Find where the given text appears and provide that cell's center as (x, y) coordinate. 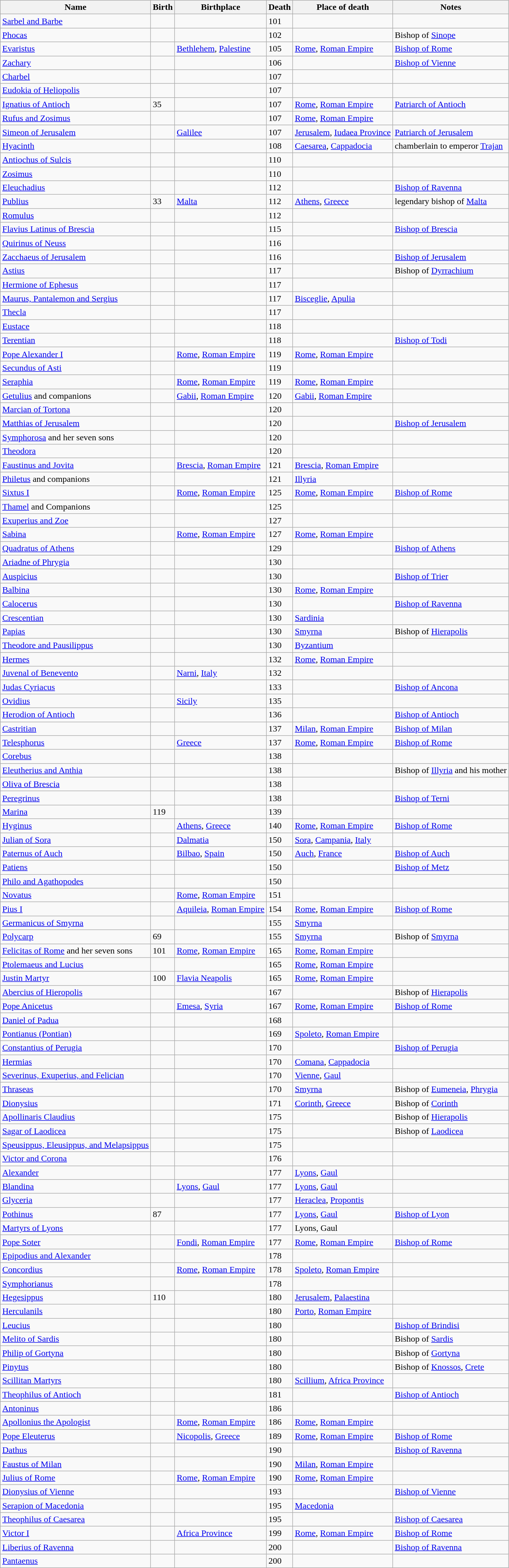
108 (279, 146)
Hegesippus (76, 1298)
Byzantium (343, 645)
Felicitas of Rome and her seven sons (76, 951)
151 (279, 895)
Ariadne of Phrygia (76, 562)
Publius (76, 202)
Matthias of Jerusalem (76, 424)
Symphorianus (76, 1283)
Pantaenus (76, 1561)
Greece (221, 742)
Bishop of Brindisi (451, 1325)
Thamel and Companions (76, 507)
115 (279, 229)
Faustinus and Jovita (76, 465)
Alexander (76, 1173)
Bilbao, Spain (221, 854)
Philetus and companions (76, 479)
Dionysius (76, 1103)
Herodion of Antioch (76, 715)
Sabina (76, 534)
Bishop of Smyrna (451, 937)
Apollonius the Apologist (76, 1422)
Zosimus (76, 174)
Hermias (76, 1062)
Constantius of Perugia (76, 1048)
Bishop of Sinope (451, 35)
Rufus and Zosimus (76, 118)
Bishop of Corinth (451, 1103)
Victor I (76, 1533)
Caesarea, Cappadocia (343, 146)
Bishop of Brescia (451, 229)
Dathus (76, 1450)
Justin Martyr (76, 978)
Simeon of Jerusalem (76, 132)
Evaristus (76, 49)
Macedonia (343, 1506)
Bishop of Illyria and his mother (451, 770)
Bishop of Trier (451, 576)
33 (163, 202)
Liberius of Ravenna (76, 1547)
Philo and Agathopodes (76, 881)
Bishop of Ancona (451, 687)
Melito of Sardis (76, 1339)
Auspicius (76, 576)
Romulus (76, 215)
Eustace (76, 326)
69 (163, 937)
Africa Province (221, 1533)
193 (279, 1491)
Seraphia (76, 382)
Phocas (76, 35)
Quadratus of Athens (76, 548)
Theodora (76, 451)
Hermione of Ephesus (76, 285)
Pius I (76, 909)
Bishop of Metz (451, 867)
Patriarch of Antioch (451, 104)
Getulius and companions (76, 395)
Eleuchadius (76, 188)
Terentian (76, 340)
169 (279, 1034)
Balbina (76, 590)
Bishop of Auch (451, 854)
Name (76, 7)
Birth (163, 7)
Scillitan Martyrs (76, 1381)
Paternus of Auch (76, 854)
Comana, Cappadocia (343, 1062)
Daniel of Padua (76, 1020)
Bethlehem, Palestine (221, 49)
Bishop of Todi (451, 340)
chamberlain to emperor Trajan (451, 146)
Death (279, 7)
Bishop of Terni (451, 798)
Bishop of Eumeneia, Phrygia (451, 1089)
Jerusalem, Iudaea Province (343, 132)
Bishop of Laodicea (451, 1131)
181 (279, 1395)
Sarbel and Barbe (76, 21)
Eudokia of Heliopolis (76, 90)
Nicopolis, Greece (221, 1436)
Julius of Rome (76, 1478)
Dionysius of Vienne (76, 1491)
Astius (76, 271)
Martyrs of Lyons (76, 1228)
Zacchaeus of Jerusalem (76, 257)
Flavia Neapolis (221, 978)
legendary bishop of Malta (451, 202)
Oliva of Brescia (76, 784)
Aquileia, Roman Empire (221, 909)
Illyria (343, 479)
Bishop of Milan (451, 729)
100 (163, 978)
106 (279, 63)
Dalmatia (221, 839)
Vienne, Gaul (343, 1076)
Malta (221, 202)
Marina (76, 812)
Glyceria (76, 1200)
Serapion of Macedonia (76, 1506)
Theophilus of Caesarea (76, 1520)
Emesa, Syria (221, 1006)
Fondi, Roman Empire (221, 1242)
Juvenal of Benevento (76, 673)
Novatus (76, 895)
Auch, France (343, 854)
Pontianus (Pontian) (76, 1034)
Secundus of Asti (76, 368)
Zachary (76, 63)
168 (279, 1020)
Ignatius of Antioch (76, 104)
Flavius Latinus of Brescia (76, 229)
Narni, Italy (221, 673)
Faustus of Milan (76, 1464)
Patiens (76, 867)
Corinth, Greece (343, 1103)
Sicily (221, 701)
Hermes (76, 659)
Jerusalem, Palaestina (343, 1298)
199 (279, 1533)
Concordius (76, 1269)
Pope Anicetus (76, 1006)
Bishop of Dyrrachium (451, 271)
Charbel (76, 77)
Quirinus of Neuss (76, 243)
Severinus, Exuperius, and Felician (76, 1076)
189 (279, 1436)
Telesphorus (76, 742)
Sora, Campania, Italy (343, 839)
87 (163, 1214)
Crescentian (76, 618)
Bishop of Lyon (451, 1214)
Pope Soter (76, 1242)
Herculanils (76, 1311)
Patriarch of Jerusalem (451, 132)
Bishop of Knossos, Crete (451, 1367)
Antoninus (76, 1408)
Germanicus of Smyrna (76, 923)
Blandina (76, 1186)
Pope Alexander I (76, 354)
129 (279, 548)
Notes (451, 7)
Hyginus (76, 826)
Theophilus of Antioch (76, 1395)
Exuperius and Zoe (76, 520)
Pothinus (76, 1214)
133 (279, 687)
Sixtus I (76, 493)
35 (163, 104)
Bishop of Perugia (451, 1048)
Bisceglie, Apulia (343, 299)
Thraseas (76, 1089)
Judas Cyriacus (76, 687)
Thecla (76, 312)
136 (279, 715)
Symphorosa and her seven sons (76, 437)
Victor and Corona (76, 1159)
Ptolemaeus and Lucius (76, 964)
Pinytus (76, 1367)
Bishop of Athens (451, 548)
Bishop of Sardis (451, 1339)
Theodore and Pausilippus (76, 645)
Polycarp (76, 937)
135 (279, 701)
Sardinia (343, 618)
Maurus, Pantalemon and Sergius (76, 299)
Julian of Sora (76, 839)
Epipodius and Alexander (76, 1256)
Peregrinus (76, 798)
Hyacinth (76, 146)
Porto, Roman Empire (343, 1311)
Apollinaris Claudius (76, 1117)
Heraclea, Propontis (343, 1200)
105 (279, 49)
140 (279, 826)
Corebus (76, 756)
176 (279, 1159)
Calocerus (76, 604)
Leucius (76, 1325)
102 (279, 35)
171 (279, 1103)
Marcian of Tortona (76, 410)
Bishop of Gortyna (451, 1353)
Papias (76, 632)
Antiochus of Sulcis (76, 160)
Galilee (221, 132)
Pope Eleuterus (76, 1436)
Speusippus, Eleusippus, and Melapsippus (76, 1145)
Birthplace (221, 7)
Philip of Gortyna (76, 1353)
Sagar of Laodicea (76, 1131)
154 (279, 909)
Bishop of Caesarea (451, 1520)
Scillium, Africa Province (343, 1381)
Castritian (76, 729)
139 (279, 812)
Place of death (343, 7)
Abercius of Hieropolis (76, 992)
Ovidius (76, 701)
Eleutherius and Anthia (76, 770)
